For the text-containing cell, return its midpoint in [x, y] coordinate format. 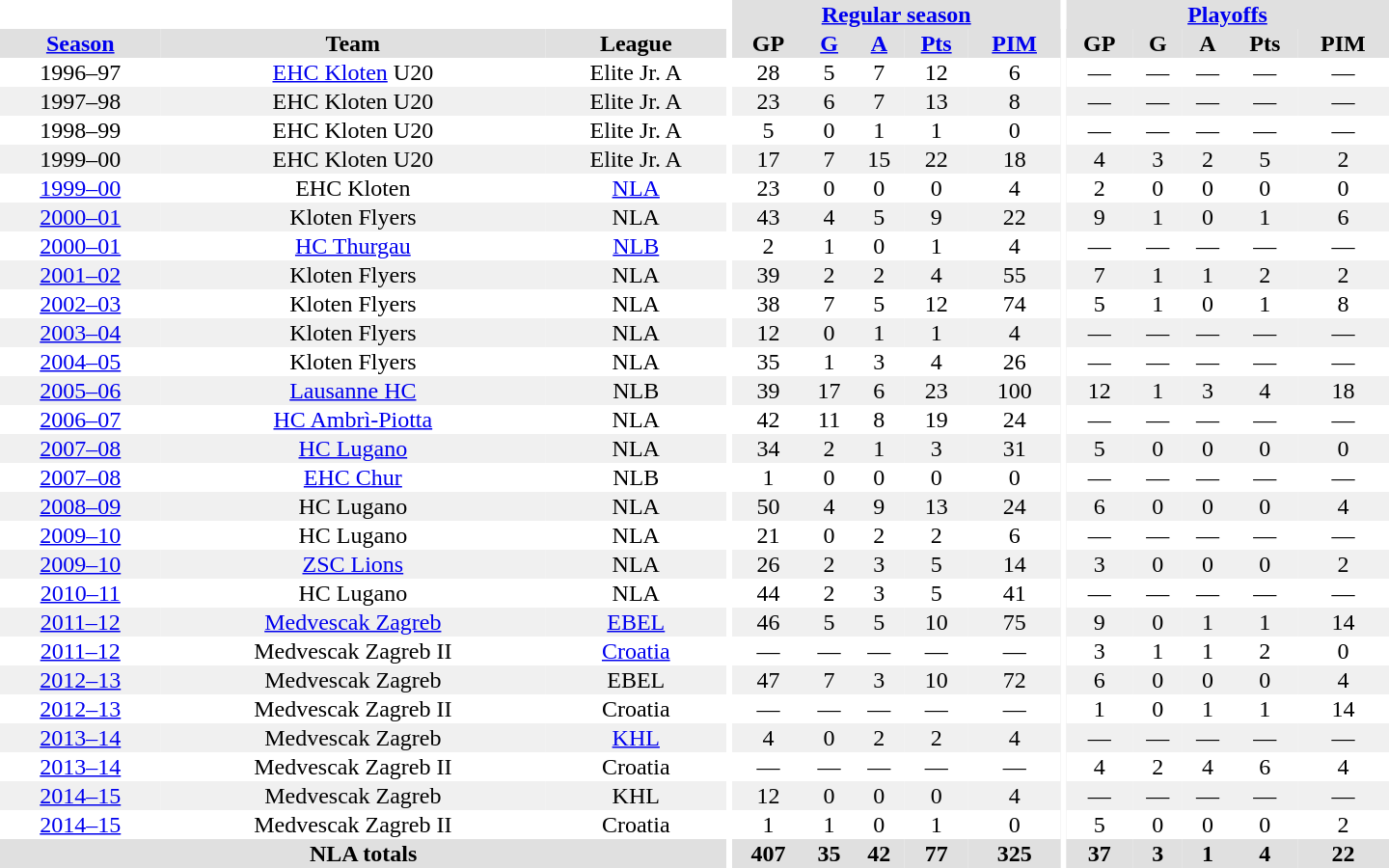
League [636, 43]
HC Thurgau [353, 246]
407 [768, 854]
100 [1015, 391]
31 [1015, 448]
43 [768, 217]
41 [1015, 593]
28 [768, 72]
44 [768, 593]
1998–99 [81, 130]
2001–02 [81, 275]
46 [768, 622]
74 [1015, 304]
NLA totals [363, 854]
2005–06 [81, 391]
19 [936, 420]
2008–09 [81, 506]
1997–98 [81, 101]
325 [1015, 854]
EHC Chur [353, 477]
EHC Kloten [353, 188]
75 [1015, 622]
72 [1015, 680]
77 [936, 854]
21 [768, 535]
55 [1015, 275]
2002–03 [81, 304]
Playoffs [1227, 14]
HC Ambrì-Piotta [353, 420]
47 [768, 680]
1996–97 [81, 72]
38 [768, 304]
2003–04 [81, 333]
Season [81, 43]
ZSC Lions [353, 564]
11 [830, 420]
Lausanne HC [353, 391]
Regular season [896, 14]
37 [1100, 854]
2010–11 [81, 593]
15 [879, 159]
Team [353, 43]
50 [768, 506]
2006–07 [81, 420]
34 [768, 448]
2004–05 [81, 362]
